Return the (X, Y) coordinate for the center point of the cell that contains the specified text.  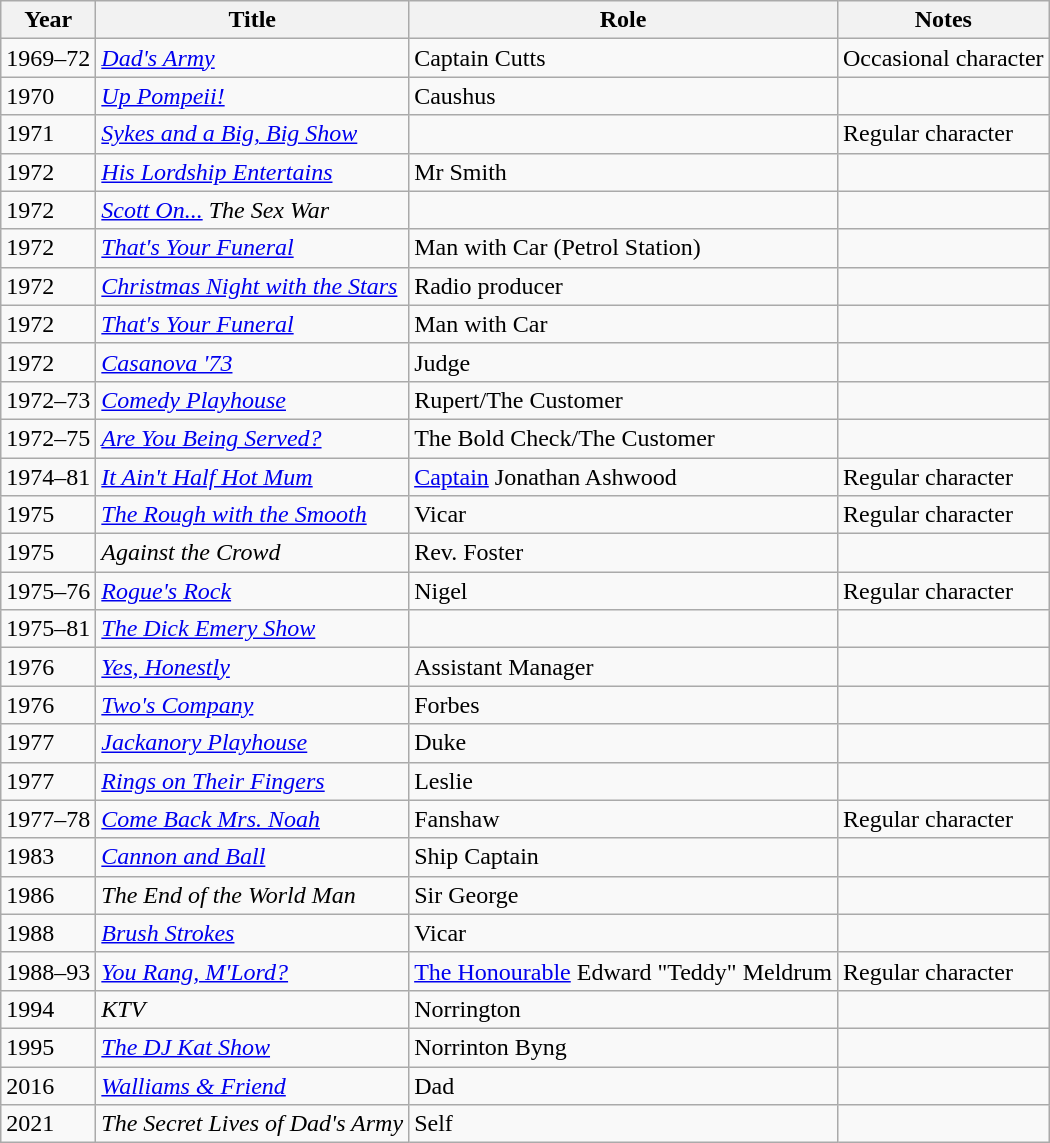
1988 (48, 933)
1971 (48, 134)
1975–81 (48, 629)
It Ain't Half Hot Mum (252, 477)
Rings on Their Fingers (252, 781)
Norrinton Byng (624, 1047)
Nigel (624, 591)
Assistant Manager (624, 667)
The Honourable Edward "Teddy" Meldrum (624, 971)
The Dick Emery Show (252, 629)
Ship Captain (624, 857)
Mr Smith (624, 172)
1994 (48, 1009)
1977–78 (48, 819)
Rupert/The Customer (624, 400)
1975–76 (48, 591)
Fanshaw (624, 819)
Are You Being Served? (252, 438)
Man with Car (Petrol Station) (624, 248)
Notes (943, 20)
His Lordship Entertains (252, 172)
The Bold Check/The Customer (624, 438)
Come Back Mrs. Noah (252, 819)
1986 (48, 895)
1983 (48, 857)
Year (48, 20)
1995 (48, 1047)
Comedy Playhouse (252, 400)
The Secret Lives of Dad's Army (252, 1124)
Radio producer (624, 286)
2016 (48, 1085)
You Rang, M'Lord? (252, 971)
Rogue's Rock (252, 591)
Occasional character (943, 58)
Title (252, 20)
Up Pompeii! (252, 96)
Judge (624, 362)
Man with Car (624, 324)
2021 (48, 1124)
The DJ Kat Show (252, 1047)
Dad's Army (252, 58)
Sir George (624, 895)
Norrington (624, 1009)
Captain Cutts (624, 58)
Christmas Night with the Stars (252, 286)
1988–93 (48, 971)
Duke (624, 743)
Jackanory Playhouse (252, 743)
Forbes (624, 705)
Two's Company (252, 705)
1972–73 (48, 400)
Brush Strokes (252, 933)
Captain Jonathan Ashwood (624, 477)
1972–75 (48, 438)
The Rough with the Smooth (252, 515)
Self (624, 1124)
1974–81 (48, 477)
Dad (624, 1085)
1970 (48, 96)
Rev. Foster (624, 553)
Yes, Honestly (252, 667)
Role (624, 20)
1969–72 (48, 58)
Casanova '73 (252, 362)
Sykes and a Big, Big Show (252, 134)
Leslie (624, 781)
KTV (252, 1009)
The End of the World Man (252, 895)
Walliams & Friend (252, 1085)
Caushus (624, 96)
Against the Crowd (252, 553)
Scott On... The Sex War (252, 210)
Cannon and Ball (252, 857)
